Provide the (X, Y) coordinate of the cell's center where the given text is located.  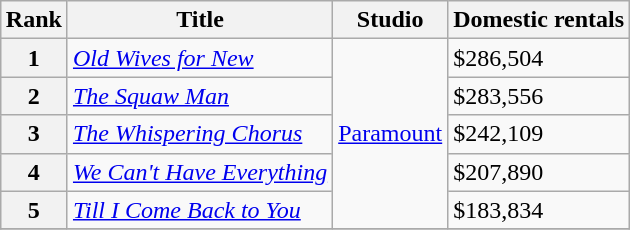
$183,834 (539, 210)
Till I Come Back to You (200, 210)
Title (200, 20)
$207,890 (539, 172)
Old Wives for New (200, 58)
2 (34, 96)
1 (34, 58)
The Whispering Chorus (200, 134)
$286,504 (539, 58)
Rank (34, 20)
Domestic rentals (539, 20)
Paramount (390, 134)
4 (34, 172)
$283,556 (539, 96)
$242,109 (539, 134)
3 (34, 134)
We Can't Have Everything (200, 172)
The Squaw Man (200, 96)
5 (34, 210)
Studio (390, 20)
